From the cell containing the given text, extract its center point as (X, Y) coordinate. 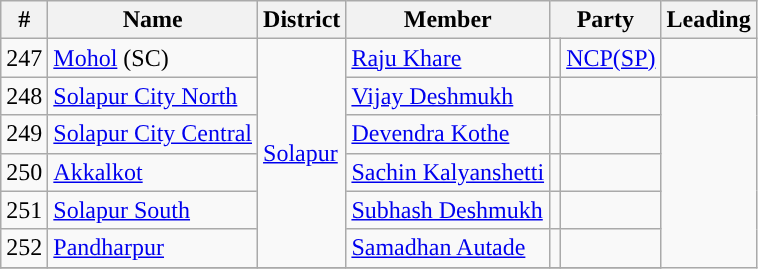
Sachin Kalyanshetti (448, 172)
Subhash Deshmukh (448, 210)
250 (24, 172)
Samadhan Autade (448, 248)
Party (606, 20)
Devendra Kothe (448, 134)
District (302, 20)
Solapur (302, 153)
Raju Khare (448, 58)
Akkalkot (153, 172)
Mohol (SC) (153, 58)
Member (448, 20)
249 (24, 134)
NCP(SP) (611, 58)
248 (24, 96)
# (24, 20)
Solapur City North (153, 96)
Name (153, 20)
Solapur City Central (153, 134)
Leading (708, 20)
Solapur South (153, 210)
251 (24, 210)
Pandharpur (153, 248)
247 (24, 58)
Vijay Deshmukh (448, 96)
252 (24, 248)
